Find where the given text appears and provide that cell's center as [x, y] coordinate. 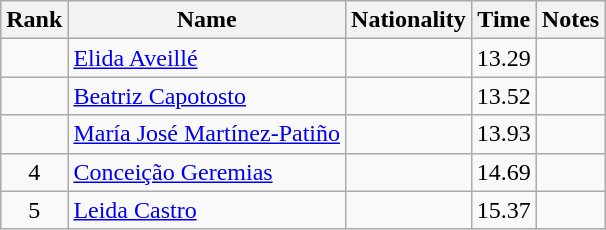
Notes [570, 20]
Rank [34, 20]
13.93 [504, 134]
13.29 [504, 58]
María José Martínez-Patiño [207, 134]
5 [34, 210]
Name [207, 20]
14.69 [504, 172]
Conceição Geremias [207, 172]
Beatriz Capotosto [207, 96]
Leida Castro [207, 210]
4 [34, 172]
Nationality [409, 20]
Time [504, 20]
15.37 [504, 210]
13.52 [504, 96]
Elida Aveillé [207, 58]
